Detect which cell encompasses the target text, then output its [x, y] center coordinate. 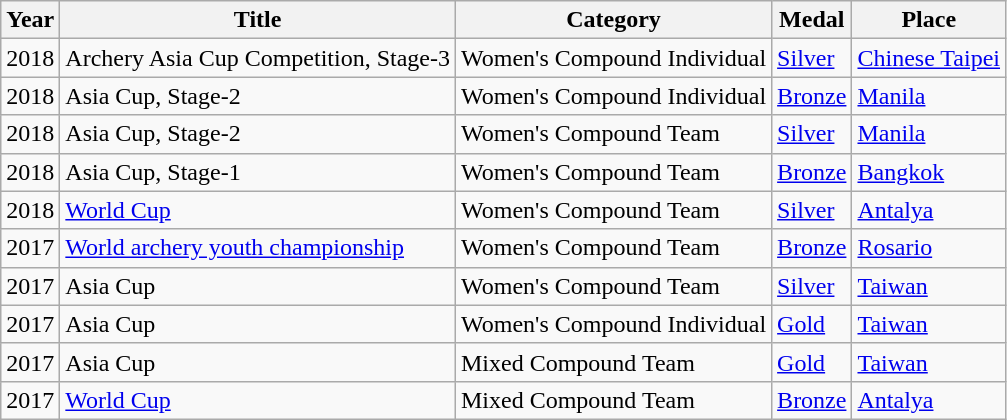
Rosario [929, 248]
Place [929, 20]
Title [258, 20]
Category [613, 20]
Chinese Taipei [929, 58]
World archery youth championship [258, 248]
Year [30, 20]
Archery Asia Cup Competition, Stage-3 [258, 58]
Bangkok [929, 172]
Asia Cup, Stage-1 [258, 172]
Medal [812, 20]
